Search for the cell housing the specified text and yield its (x, y) center coordinate. 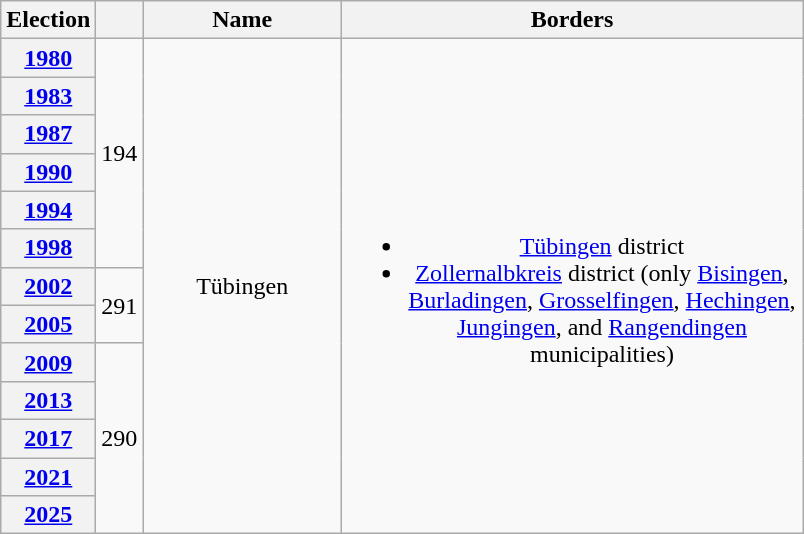
1980 (48, 58)
291 (120, 305)
1990 (48, 172)
2009 (48, 362)
290 (120, 438)
2013 (48, 400)
1998 (48, 248)
1983 (48, 96)
Tübingen (242, 286)
194 (120, 153)
Tübingen districtZollernalbkreis district (only Bisingen, Burladingen, Grosselfingen, Hechingen, Jungingen, and Rangendingen municipalities) (572, 286)
2017 (48, 438)
Election (48, 20)
1987 (48, 134)
1994 (48, 210)
Borders (572, 20)
Name (242, 20)
2025 (48, 515)
2002 (48, 286)
2005 (48, 324)
2021 (48, 477)
